Find where the given text appears and provide that cell's center as [x, y] coordinate. 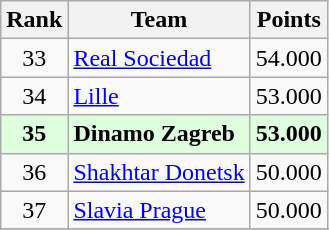
33 [34, 58]
Dinamo Zagreb [159, 134]
Rank [34, 20]
Team [159, 20]
34 [34, 96]
Lille [159, 96]
36 [34, 172]
Real Sociedad [159, 58]
37 [34, 210]
35 [34, 134]
Slavia Prague [159, 210]
54.000 [288, 58]
Points [288, 20]
Shakhtar Donetsk [159, 172]
